Capture the cell that displays the provided text and extract its (X, Y) central coordinate. 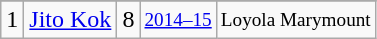
Jito Kok (70, 20)
1 (12, 20)
2014–15 (178, 20)
Loyola Marymount (296, 20)
8 (128, 20)
